Return the [x, y] coordinate for the center point of the cell that contains the specified text.  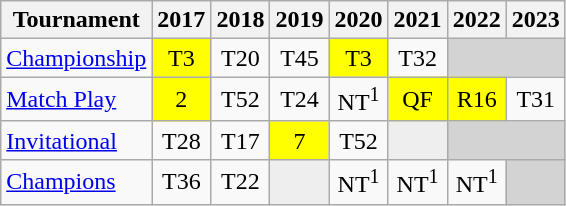
7 [300, 140]
QF [418, 100]
2018 [240, 20]
Tournament [76, 20]
T24 [300, 100]
T20 [240, 58]
T31 [536, 100]
2017 [182, 20]
2019 [300, 20]
Invitational [76, 140]
T22 [240, 182]
T36 [182, 182]
2021 [418, 20]
T17 [240, 140]
2020 [358, 20]
2022 [476, 20]
T45 [300, 58]
T28 [182, 140]
2 [182, 100]
T32 [418, 58]
Match Play [76, 100]
Champions [76, 182]
Championship [76, 58]
R16 [476, 100]
2023 [536, 20]
